Search for the cell housing the specified text and yield its (X, Y) center coordinate. 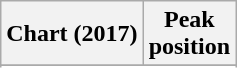
Peakposition (189, 34)
Chart (2017) (72, 34)
